Capture the cell that displays the provided text and extract its [x, y] central coordinate. 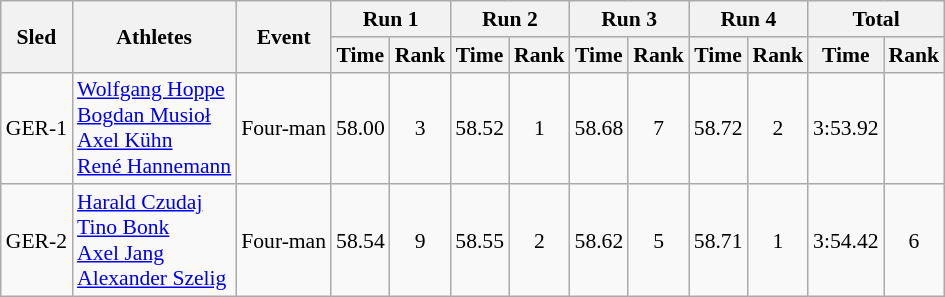
3:53.92 [846, 128]
58.71 [718, 241]
9 [420, 241]
5 [658, 241]
GER-2 [36, 241]
Run 3 [630, 19]
Total [876, 19]
58.00 [360, 128]
Run 2 [510, 19]
Run 1 [390, 19]
6 [914, 241]
58.55 [480, 241]
58.72 [718, 128]
Athletes [154, 36]
Harald CzudajTino BonkAxel JangAlexander Szelig [154, 241]
58.54 [360, 241]
7 [658, 128]
3:54.42 [846, 241]
GER-1 [36, 128]
58.52 [480, 128]
Wolfgang HoppeBogdan MusiołAxel KühnRené Hannemann [154, 128]
Event [284, 36]
Run 4 [748, 19]
3 [420, 128]
Sled [36, 36]
58.68 [600, 128]
58.62 [600, 241]
